Determine the [x, y] coordinate at the center of the cell enclosing the given text.  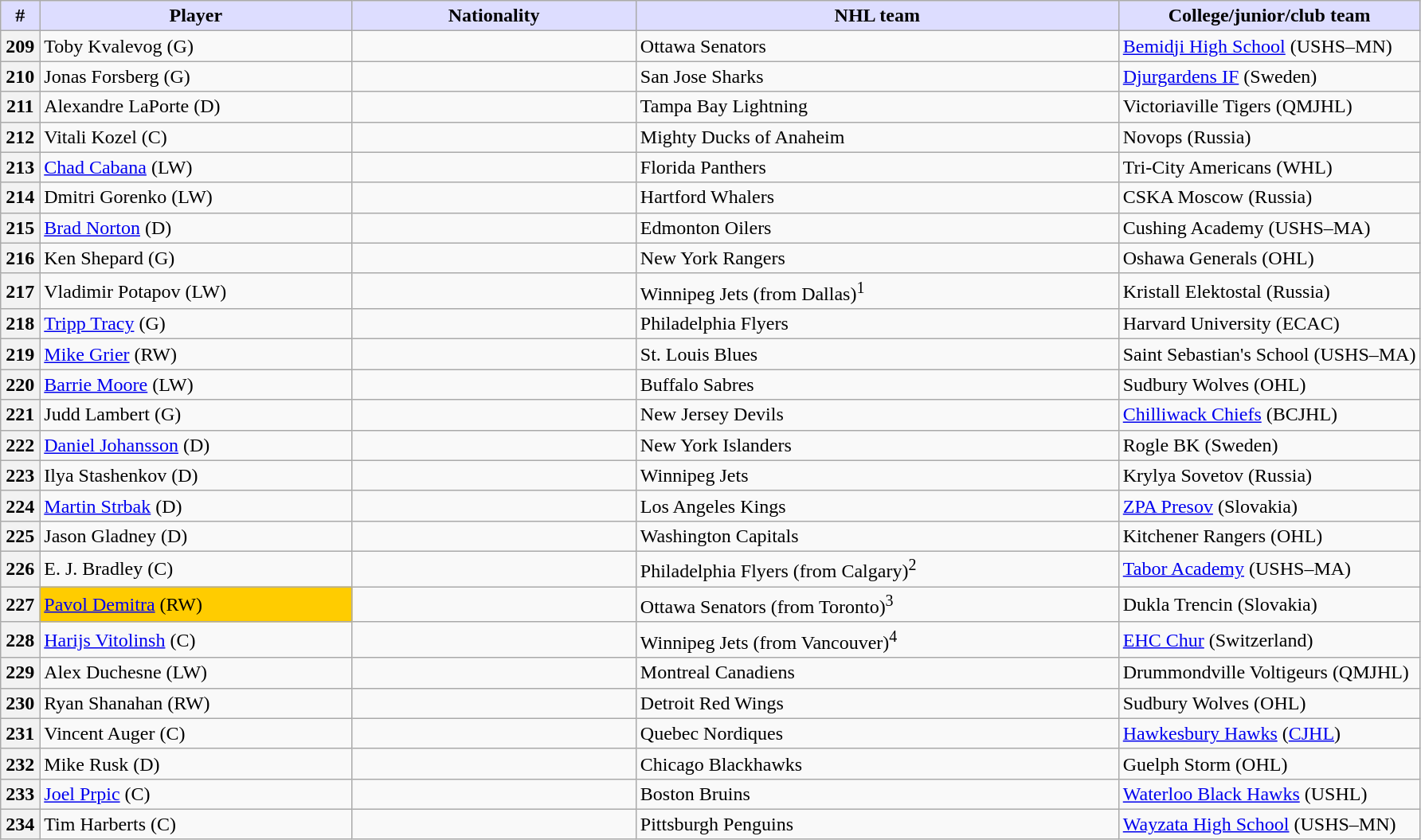
Mighty Ducks of Anaheim [877, 137]
Boston Bruins [877, 794]
220 [21, 385]
233 [21, 794]
213 [21, 167]
228 [21, 640]
Kitchener Rangers (OHL) [1270, 536]
Tri-City Americans (WHL) [1270, 167]
Mike Rusk (D) [196, 764]
Drummondville Voltigeurs (QMJHL) [1270, 673]
Wayzata High School (USHS–MN) [1270, 824]
230 [21, 703]
Edmonton Oilers [877, 228]
NHL team [877, 16]
214 [21, 197]
Harijs Vitolinsh (C) [196, 640]
New York Islanders [877, 445]
Martin Strbak (D) [196, 506]
229 [21, 673]
Harvard University (ECAC) [1270, 324]
Montreal Canadiens [877, 673]
Vladimir Potapov (LW) [196, 291]
Saint Sebastian's School (USHS–MA) [1270, 354]
Waterloo Black Hawks (USHL) [1270, 794]
Tampa Bay Lightning [877, 107]
Barrie Moore (LW) [196, 385]
Jonas Forsberg (G) [196, 76]
227 [21, 605]
Novops (Russia) [1270, 137]
Winnipeg Jets (from Vancouver)4 [877, 640]
Tim Harberts (C) [196, 824]
Hartford Whalers [877, 197]
Ken Shepard (G) [196, 258]
Djurgardens IF (Sweden) [1270, 76]
222 [21, 445]
Guelph Storm (OHL) [1270, 764]
Chilliwack Chiefs (BCJHL) [1270, 415]
Vincent Auger (C) [196, 733]
232 [21, 764]
Chad Cabana (LW) [196, 167]
Rogle BK (Sweden) [1270, 445]
Brad Norton (D) [196, 228]
Dukla Trencin (Slovakia) [1270, 605]
Chicago Blackhawks [877, 764]
Alexandre LaPorte (D) [196, 107]
225 [21, 536]
Winnipeg Jets [877, 475]
EHC Chur (Switzerland) [1270, 640]
CSKA Moscow (Russia) [1270, 197]
212 [21, 137]
Ottawa Senators (from Toronto)3 [877, 605]
Daniel Johansson (D) [196, 445]
Krylya Sovetov (Russia) [1270, 475]
Philadelphia Flyers [877, 324]
Mike Grier (RW) [196, 354]
Player [196, 16]
Ryan Shanahan (RW) [196, 703]
San Jose Sharks [877, 76]
Detroit Red Wings [877, 703]
Cushing Academy (USHS–MA) [1270, 228]
Ilya Stashenkov (D) [196, 475]
Bemidji High School (USHS–MN) [1270, 46]
Washington Capitals [877, 536]
223 [21, 475]
New Jersey Devils [877, 415]
216 [21, 258]
Philadelphia Flyers (from Calgary)2 [877, 568]
Victoriaville Tigers (QMJHL) [1270, 107]
College/junior/club team [1270, 16]
Oshawa Generals (OHL) [1270, 258]
Los Angeles Kings [877, 506]
New York Rangers [877, 258]
221 [21, 415]
209 [21, 46]
231 [21, 733]
Tripp Tracy (G) [196, 324]
Kristall Elektostal (Russia) [1270, 291]
215 [21, 228]
218 [21, 324]
Vitali Kozel (C) [196, 137]
Tabor Academy (USHS–MA) [1270, 568]
Nationality [494, 16]
Winnipeg Jets (from Dallas)1 [877, 291]
211 [21, 107]
210 [21, 76]
Dmitri Gorenko (LW) [196, 197]
Jason Gladney (D) [196, 536]
Pittsburgh Penguins [877, 824]
E. J. Bradley (C) [196, 568]
Toby Kvalevog (G) [196, 46]
Quebec Nordiques [877, 733]
ZPA Presov (Slovakia) [1270, 506]
St. Louis Blues [877, 354]
Hawkesbury Hawks (CJHL) [1270, 733]
234 [21, 824]
Buffalo Sabres [877, 385]
Ottawa Senators [877, 46]
217 [21, 291]
Pavol Demitra (RW) [196, 605]
Judd Lambert (G) [196, 415]
# [21, 16]
Joel Prpic (C) [196, 794]
Alex Duchesne (LW) [196, 673]
226 [21, 568]
224 [21, 506]
Florida Panthers [877, 167]
219 [21, 354]
